Return [X, Y] of the center of cell containing provided text 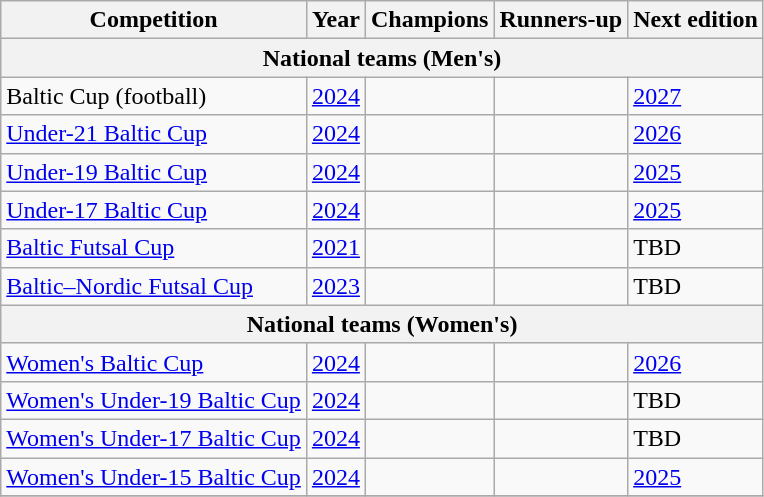
2027 [696, 96]
Women's Under-17 Baltic Cup [154, 438]
2021 [336, 248]
Baltic–Nordic Futsal Cup [154, 286]
Women's Baltic Cup [154, 362]
Under-21 Baltic Cup [154, 134]
Women's Under-15 Baltic Cup [154, 477]
National teams (Men's) [382, 58]
Next edition [696, 20]
2023 [336, 286]
Baltic Cup (football) [154, 96]
Champions [429, 20]
Baltic Futsal Cup [154, 248]
Year [336, 20]
Under-19 Baltic Cup [154, 172]
Under-17 Baltic Cup [154, 210]
Runners-up [561, 20]
National teams (Women's) [382, 324]
Competition [154, 20]
Women's Under-19 Baltic Cup [154, 400]
